Detect which cell encompasses the target text, then output its [X, Y] center coordinate. 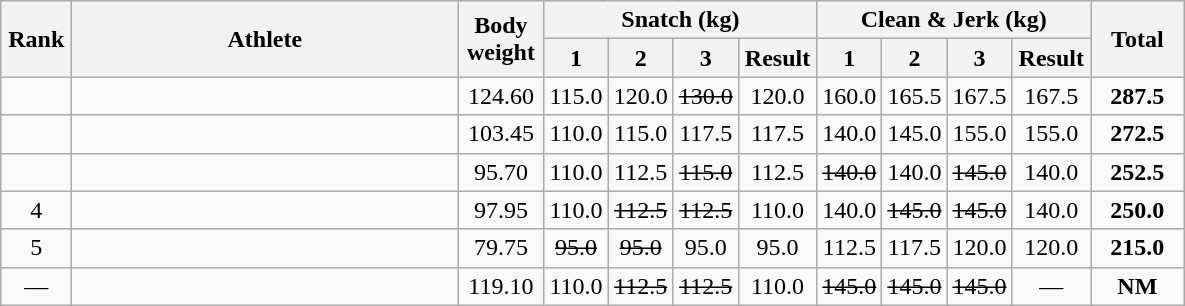
215.0 [1138, 248]
97.95 [501, 210]
Total [1138, 39]
Snatch (kg) [680, 20]
4 [36, 210]
160.0 [850, 96]
NM [1138, 286]
Athlete [265, 39]
124.60 [501, 96]
Body weight [501, 39]
103.45 [501, 134]
252.5 [1138, 172]
165.5 [914, 96]
272.5 [1138, 134]
79.75 [501, 248]
287.5 [1138, 96]
5 [36, 248]
Rank [36, 39]
Clean & Jerk (kg) [954, 20]
119.10 [501, 286]
130.0 [706, 96]
250.0 [1138, 210]
95.70 [501, 172]
